Pinpoint the cell where the given text exists, returning its (X, Y) midpoint coordinate. 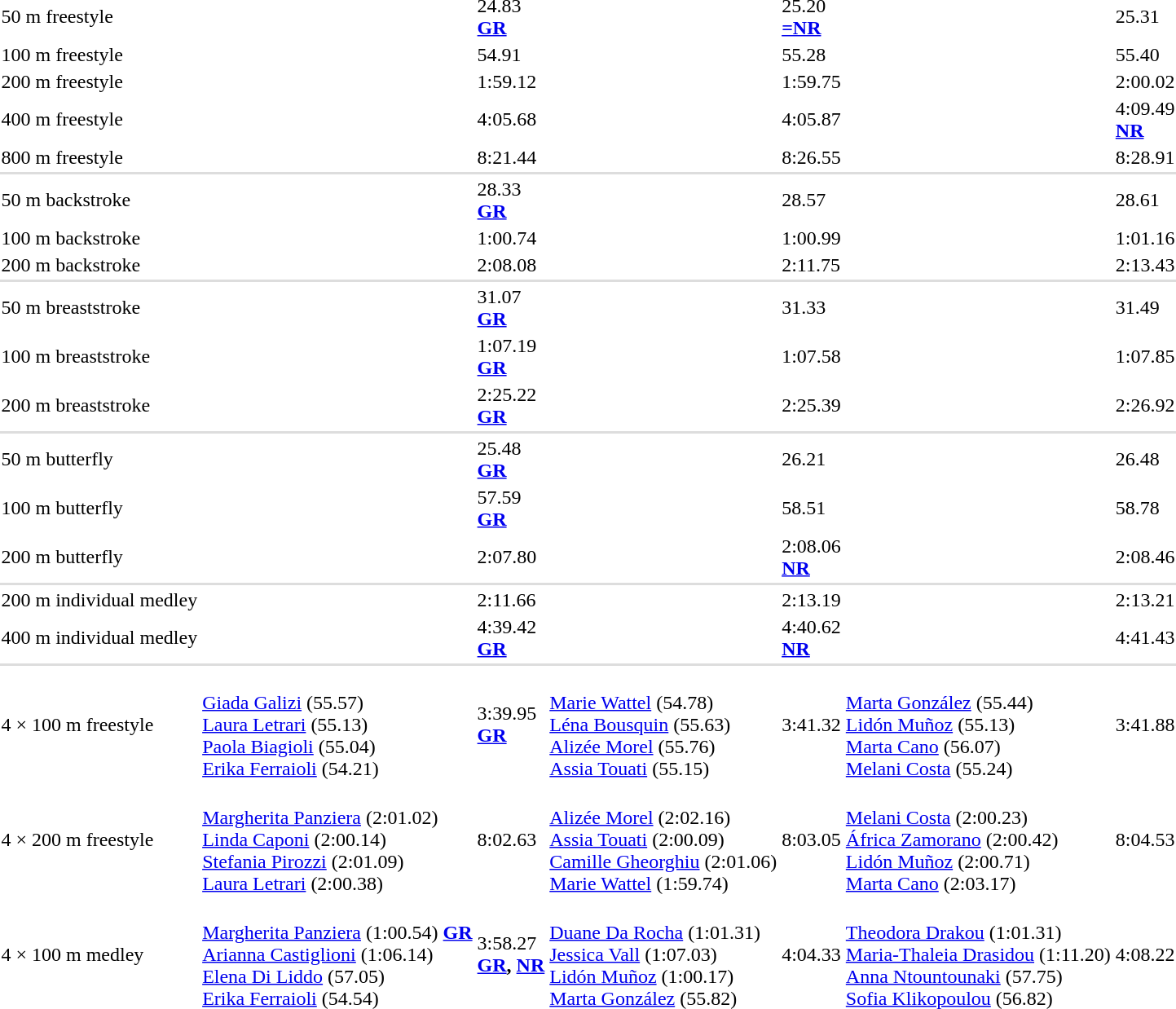
200 m freestyle (99, 82)
8:26.55 (812, 157)
1:07.85 (1145, 357)
2:13.43 (1145, 265)
28.57 (812, 200)
55.40 (1145, 55)
8:02.63 (511, 839)
4:05.68 (511, 119)
2:07.80 (511, 557)
26.48 (1145, 460)
31.07GR (511, 308)
4:05.87 (812, 119)
50 m breaststroke (99, 308)
400 m freestyle (99, 119)
54.91 (511, 55)
800 m freestyle (99, 157)
26.21 (812, 460)
2:08.08 (511, 265)
8:04.53 (1145, 839)
Alizée Morel (2:02.16)Assia Touati (2:00.09)Camille Gheorghiu (2:01.06)Marie Wattel (1:59.74) (663, 839)
100 m backstroke (99, 238)
2:13.21 (1145, 600)
Giada Galizi (55.57)Laura Letrari (55.13)Paola Biagioli (55.04)Erika Ferraioli (54.21) (337, 725)
50 m butterfly (99, 460)
200 m butterfly (99, 557)
4:09.49NR (1145, 119)
3:41.32 (812, 725)
2:00.02 (1145, 82)
Marta González (55.44)Lidón Muñoz (55.13)Marta Cano (56.07)Melani Costa (55.24) (978, 725)
2:08.46 (1145, 557)
4:41.43 (1145, 637)
50 m backstroke (99, 200)
1:07.58 (812, 357)
1:00.74 (511, 238)
200 m individual medley (99, 600)
Marie Wattel (54.78)Léna Bousquin (55.63)Alizée Morel (55.76)Assia Touati (55.15) (663, 725)
4:40.62NR (812, 637)
58.51 (812, 509)
100 m freestyle (99, 55)
3:41.88 (1145, 725)
100 m breaststroke (99, 357)
200 m backstroke (99, 265)
8:03.05 (812, 839)
1:59.75 (812, 82)
31.49 (1145, 308)
100 m butterfly (99, 509)
1:00.99 (812, 238)
4 × 100 m freestyle (99, 725)
8:21.44 (511, 157)
Margherita Panziera (2:01.02)Linda Caponi (2:00.14)Stefania Pirozzi (2:01.09)Laura Letrari (2:00.38) (337, 839)
400 m individual medley (99, 637)
4:39.42GR (511, 637)
2:11.66 (511, 600)
58.78 (1145, 509)
3:39.95GR (511, 725)
2:25.39 (812, 406)
2:08.06NR (812, 557)
200 m breaststroke (99, 406)
28.33GR (511, 200)
2:13.19 (812, 600)
8:28.91 (1145, 157)
55.28 (812, 55)
25.48GR (511, 460)
31.33 (812, 308)
1:07.19GR (511, 357)
1:01.16 (1145, 238)
4 × 200 m freestyle (99, 839)
1:59.12 (511, 82)
2:25.22GR (511, 406)
28.61 (1145, 200)
2:11.75 (812, 265)
Melani Costa (2:00.23)África Zamorano (2:00.42)Lidón Muñoz (2:00.71)Marta Cano (2:03.17) (978, 839)
2:26.92 (1145, 406)
57.59GR (511, 509)
